Search for the cell housing the specified text and yield its [x, y] center coordinate. 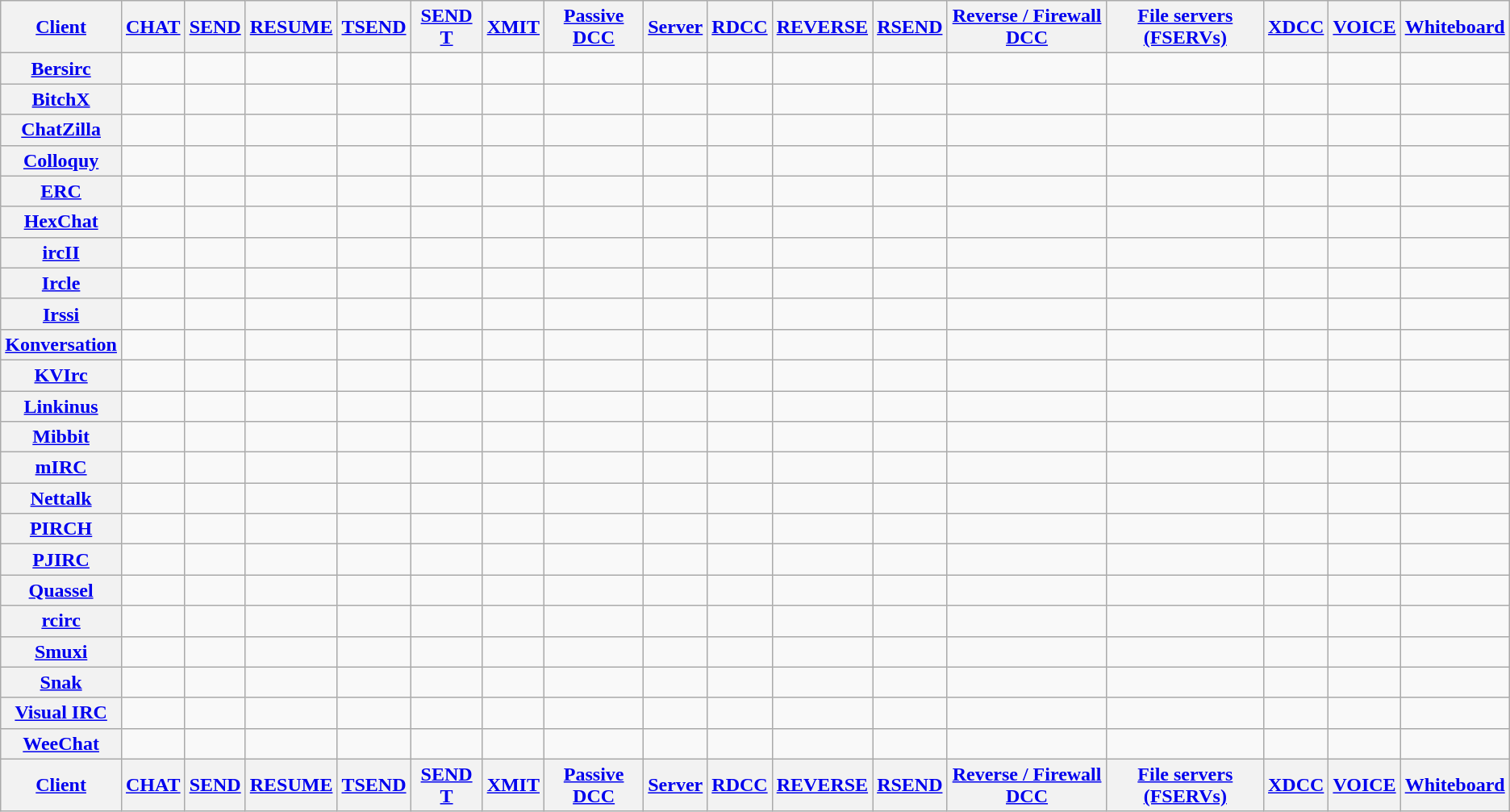
ChatZilla [61, 130]
PJIRC [61, 560]
WeeChat [61, 743]
Visual IRC [61, 713]
KVIrc [61, 375]
Nettalk [61, 498]
rcirc [61, 621]
PIRCH [61, 529]
ERC [61, 191]
mIRC [61, 468]
Mibbit [61, 437]
ircII [61, 252]
Ircle [61, 283]
Linkinus [61, 406]
Snak [61, 682]
HexChat [61, 222]
Smuxi [61, 652]
Quassel [61, 590]
Colloquy [61, 160]
Irssi [61, 314]
Bersirc [61, 69]
Konversation [61, 344]
BitchX [61, 99]
